Return (X, Y) of the center of cell containing provided text 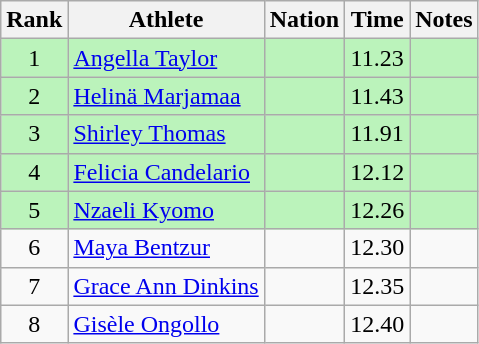
11.43 (378, 96)
4 (34, 172)
Athlete (166, 20)
3 (34, 134)
12.35 (378, 286)
Maya Bentzur (166, 248)
Gisèle Ongollo (166, 324)
12.26 (378, 210)
Felicia Candelario (166, 172)
Nzaeli Kyomo (166, 210)
6 (34, 248)
8 (34, 324)
7 (34, 286)
12.30 (378, 248)
2 (34, 96)
12.12 (378, 172)
11.23 (378, 58)
Grace Ann Dinkins (166, 286)
Helinä Marjamaa (166, 96)
1 (34, 58)
Nation (304, 20)
12.40 (378, 324)
Time (378, 20)
Rank (34, 20)
Notes (444, 20)
Angella Taylor (166, 58)
Shirley Thomas (166, 134)
5 (34, 210)
11.91 (378, 134)
